Identify which cell holds the provided text, then report its [X, Y] central coordinate. 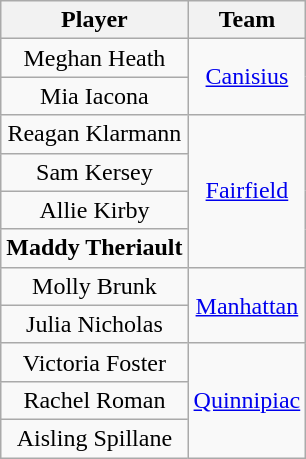
Fairfield [247, 191]
Sam Kersey [94, 172]
Molly Brunk [94, 286]
Player [94, 20]
Quinnipiac [247, 400]
Allie Kirby [94, 210]
Victoria Foster [94, 362]
Mia Iacona [94, 96]
Canisius [247, 77]
Manhattan [247, 305]
Reagan Klarmann [94, 134]
Julia Nicholas [94, 324]
Team [247, 20]
Aisling Spillane [94, 438]
Rachel Roman [94, 400]
Maddy Theriault [94, 248]
Meghan Heath [94, 58]
